Pinpoint the cell where the given text exists, returning its [x, y] midpoint coordinate. 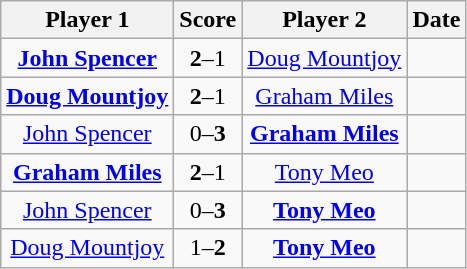
Date [436, 20]
Score [208, 20]
Player 2 [324, 20]
1–2 [208, 248]
Player 1 [88, 20]
